Detect which cell encompasses the target text, then output its [x, y] center coordinate. 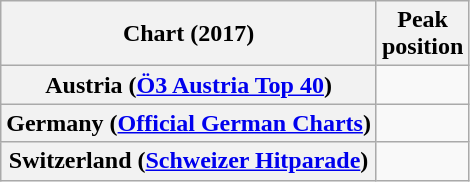
Germany (Official German Charts) [189, 123]
Chart (2017) [189, 34]
Switzerland (Schweizer Hitparade) [189, 161]
Peakposition [422, 34]
Austria (Ö3 Austria Top 40) [189, 85]
